Return the [X, Y] coordinate for the center point of the cell that contains the specified text.  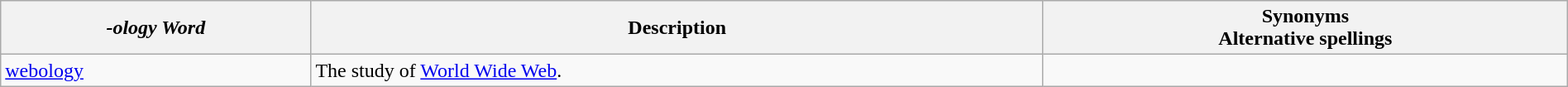
The study of World Wide Web. [677, 70]
Description [677, 28]
webology [155, 70]
SynonymsAlternative spellings [1305, 28]
-ology Word [155, 28]
